Capture the cell that displays the provided text and extract its (x, y) central coordinate. 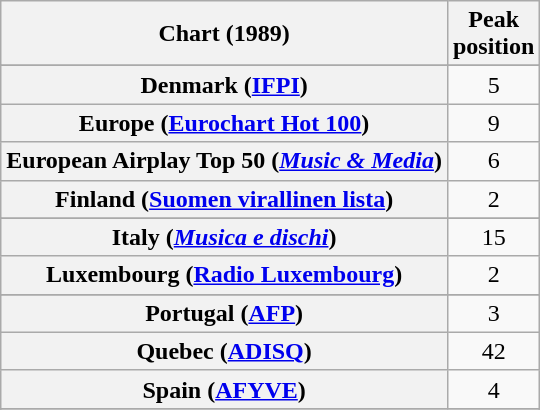
42 (493, 351)
Italy (Musica e dischi) (224, 237)
5 (493, 85)
4 (493, 389)
Quebec (ADISQ) (224, 351)
Portugal (AFP) (224, 313)
Finland (Suomen virallinen lista) (224, 199)
9 (493, 123)
Europe (Eurochart Hot 100) (224, 123)
Denmark (IFPI) (224, 85)
Peakposition (493, 34)
6 (493, 161)
Luxembourg (Radio Luxembourg) (224, 275)
Chart (1989) (224, 34)
15 (493, 237)
European Airplay Top 50 (Music & Media) (224, 161)
3 (493, 313)
Spain (AFYVE) (224, 389)
